Find where the given text appears and provide that cell's center as (X, Y) coordinate. 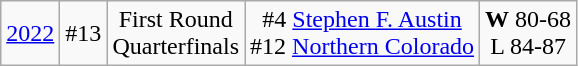
W 80-68 L 84-87 (528, 34)
#4 Stephen F. Austin #12 Northern Colorado (362, 34)
2022 (30, 34)
#13 (84, 34)
First Round Quarterfinals (176, 34)
